Return the [x, y] coordinate for the center point of the cell that contains the specified text.  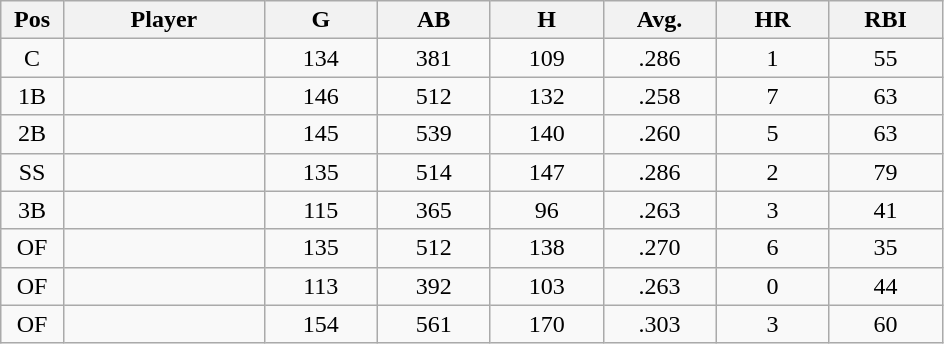
60 [886, 324]
.303 [660, 324]
147 [546, 172]
7 [772, 96]
514 [434, 172]
1 [772, 58]
0 [772, 286]
146 [320, 96]
.258 [660, 96]
6 [772, 248]
138 [546, 248]
140 [546, 134]
41 [886, 210]
H [546, 20]
HR [772, 20]
44 [886, 286]
Avg. [660, 20]
381 [434, 58]
C [32, 58]
2 [772, 172]
134 [320, 58]
G [320, 20]
5 [772, 134]
1B [32, 96]
.270 [660, 248]
113 [320, 286]
132 [546, 96]
115 [320, 210]
109 [546, 58]
Pos [32, 20]
365 [434, 210]
35 [886, 248]
Player [164, 20]
539 [434, 134]
3B [32, 210]
.260 [660, 134]
2B [32, 134]
392 [434, 286]
103 [546, 286]
SS [32, 172]
561 [434, 324]
RBI [886, 20]
145 [320, 134]
55 [886, 58]
79 [886, 172]
AB [434, 20]
154 [320, 324]
96 [546, 210]
170 [546, 324]
